Return (x, y) of the center of cell containing provided text 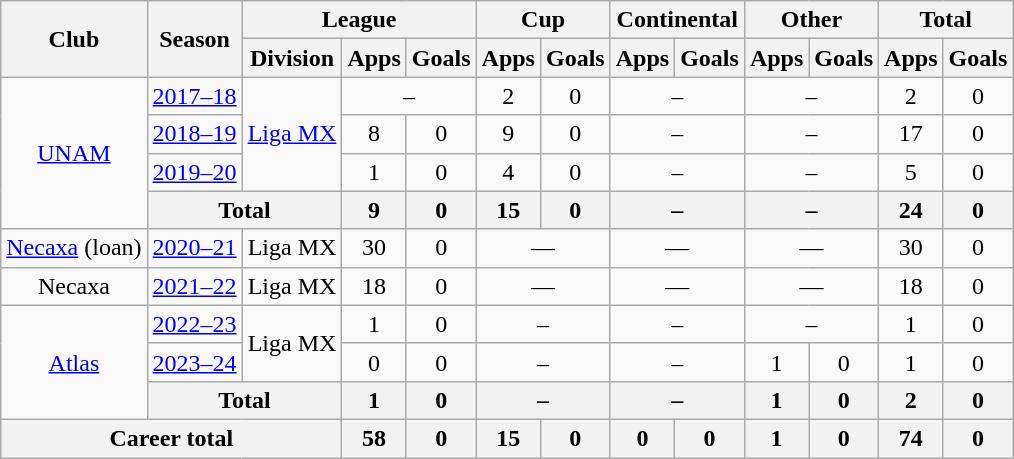
UNAM (74, 153)
Career total (172, 438)
Continental (677, 20)
74 (911, 438)
2023–24 (194, 362)
2018–19 (194, 134)
League (359, 20)
2021–22 (194, 286)
17 (911, 134)
8 (374, 134)
24 (911, 210)
Atlas (74, 362)
Necaxa (74, 286)
Season (194, 39)
Other (811, 20)
Division (292, 58)
2017–18 (194, 96)
2019–20 (194, 172)
5 (911, 172)
4 (508, 172)
Club (74, 39)
Necaxa (loan) (74, 248)
Cup (543, 20)
2020–21 (194, 248)
2022–23 (194, 324)
58 (374, 438)
